For the text-containing cell, return its midpoint in [x, y] coordinate format. 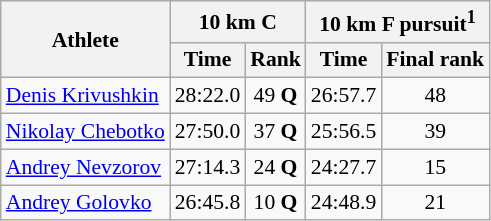
15 [435, 167]
10 Q [276, 203]
Nikolay Chebotko [86, 132]
Final rank [435, 60]
26:57.7 [344, 96]
28:22.0 [208, 96]
Andrey Golovko [86, 203]
24 Q [276, 167]
49 Q [276, 96]
21 [435, 203]
24:27.7 [344, 167]
24:48.9 [344, 203]
26:45.8 [208, 203]
48 [435, 96]
10 km F pursuit1 [398, 22]
Rank [276, 60]
39 [435, 132]
27:50.0 [208, 132]
37 Q [276, 132]
Athlete [86, 40]
Andrey Nevzorov [86, 167]
10 km C [238, 22]
27:14.3 [208, 167]
25:56.5 [344, 132]
Denis Krivushkin [86, 96]
